For the text-containing cell, return its midpoint in [x, y] coordinate format. 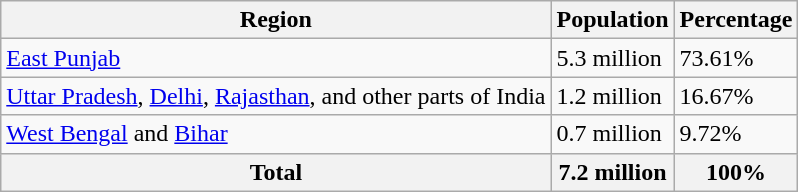
Percentage [736, 20]
73.61% [736, 58]
9.72% [736, 134]
West Bengal and Bihar [276, 134]
7.2 million [612, 172]
Total [276, 172]
Region [276, 20]
1.2 million [612, 96]
5.3 million [612, 58]
100% [736, 172]
16.67% [736, 96]
Uttar Pradesh, Delhi, Rajasthan, and other parts of India [276, 96]
East Punjab [276, 58]
0.7 million [612, 134]
Population [612, 20]
